Identify which cell holds the provided text, then report its (x, y) central coordinate. 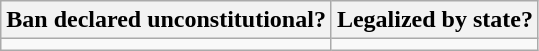
Legalized by state? (434, 20)
Ban declared unconstitutional? (166, 20)
